Detect which cell encompasses the target text, then output its [X, Y] center coordinate. 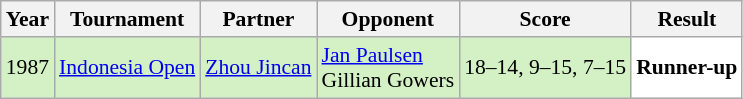
Zhou Jincan [258, 68]
Indonesia Open [127, 68]
1987 [28, 68]
Result [686, 19]
Runner-up [686, 68]
Score [545, 19]
Year [28, 19]
Partner [258, 19]
Jan Paulsen Gillian Gowers [388, 68]
Opponent [388, 19]
18–14, 9–15, 7–15 [545, 68]
Tournament [127, 19]
